For the text-containing cell, return its midpoint in [x, y] coordinate format. 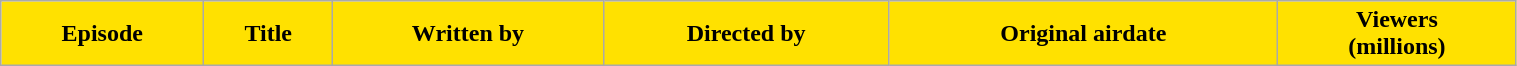
Viewers(millions) [1397, 34]
Title [268, 34]
Written by [468, 34]
Original airdate [1084, 34]
Episode [102, 34]
Directed by [746, 34]
